Detect which cell encompasses the target text, then output its (x, y) center coordinate. 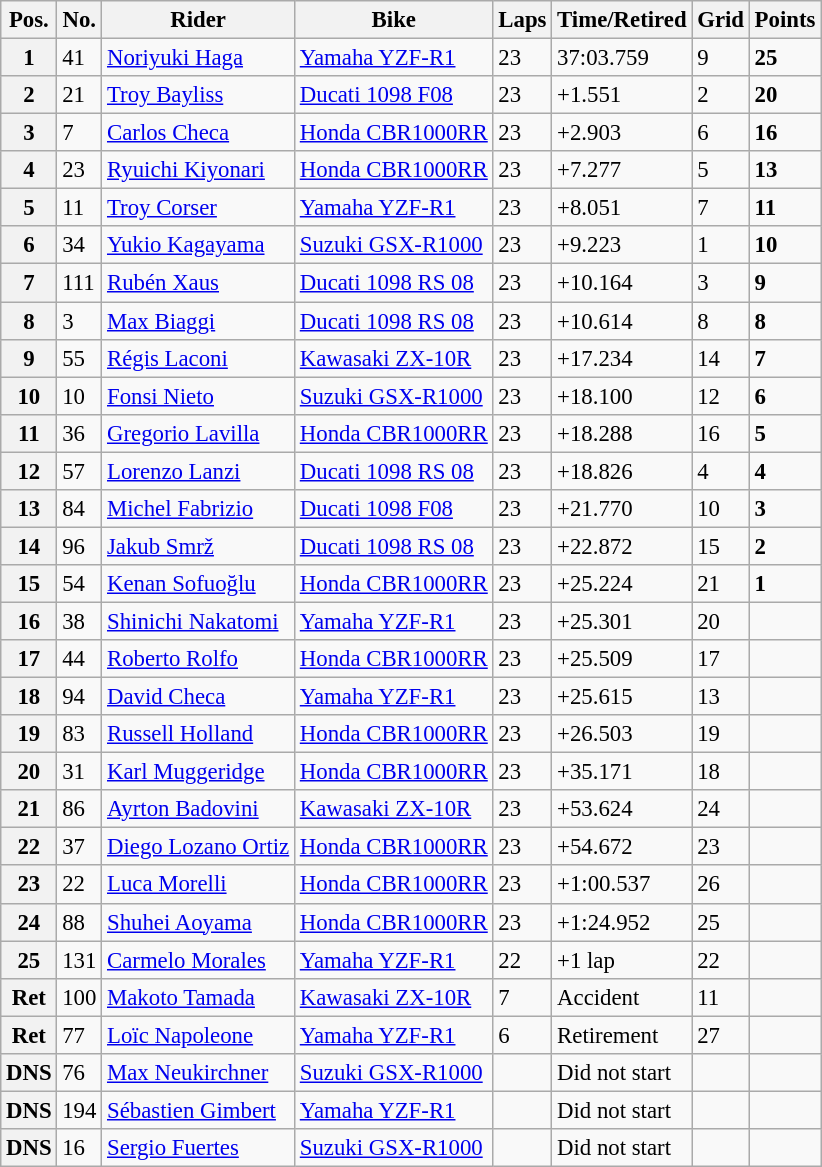
Michel Fabrizio (198, 509)
Luca Morelli (198, 885)
Karl Muggeridge (198, 772)
Régis Laconi (198, 358)
38 (80, 621)
37:03.759 (622, 58)
Roberto Rolfo (198, 659)
Carlos Checa (198, 133)
100 (80, 997)
44 (80, 659)
41 (80, 58)
76 (80, 1073)
+53.624 (622, 809)
Gregorio Lavilla (198, 433)
Retirement (622, 1035)
Bike (394, 20)
94 (80, 697)
+7.277 (622, 170)
Kenan Sofuoğlu (198, 584)
55 (80, 358)
Shinichi Nakatomi (198, 621)
+25.615 (622, 697)
Carmelo Morales (198, 960)
Loïc Napoleone (198, 1035)
+10.614 (622, 321)
+21.770 (622, 509)
88 (80, 922)
37 (80, 847)
+25.509 (622, 659)
+17.234 (622, 358)
+22.872 (622, 546)
+25.224 (622, 584)
Noriyuki Haga (198, 58)
Makoto Tamada (198, 997)
Fonsi Nieto (198, 396)
No. (80, 20)
111 (80, 283)
+35.171 (622, 772)
34 (80, 245)
+18.288 (622, 433)
26 (720, 885)
86 (80, 809)
Grid (720, 20)
57 (80, 471)
Max Neukirchner (198, 1073)
54 (80, 584)
+54.672 (622, 847)
96 (80, 546)
Laps (522, 20)
194 (80, 1110)
Time/Retired (622, 20)
Pos. (29, 20)
Diego Lozano Ortiz (198, 847)
Sergio Fuertes (198, 1148)
Troy Corser (198, 208)
David Checa (198, 697)
Shuhei Aoyama (198, 922)
Troy Bayliss (198, 95)
+18.826 (622, 471)
Accident (622, 997)
84 (80, 509)
Ayrton Badovini (198, 809)
Jakub Smrž (198, 546)
+10.164 (622, 283)
+26.503 (622, 734)
Points (784, 20)
Sébastien Gimbert (198, 1110)
+1:00.537 (622, 885)
+18.100 (622, 396)
+9.223 (622, 245)
77 (80, 1035)
+8.051 (622, 208)
131 (80, 960)
+1 lap (622, 960)
36 (80, 433)
+1.551 (622, 95)
Russell Holland (198, 734)
+25.301 (622, 621)
+2.903 (622, 133)
83 (80, 734)
27 (720, 1035)
Yukio Kagayama (198, 245)
31 (80, 772)
Rubén Xaus (198, 283)
Max Biaggi (198, 321)
Ryuichi Kiyonari (198, 170)
Lorenzo Lanzi (198, 471)
+1:24.952 (622, 922)
Rider (198, 20)
